Find where the given text appears and provide that cell's center as (X, Y) coordinate. 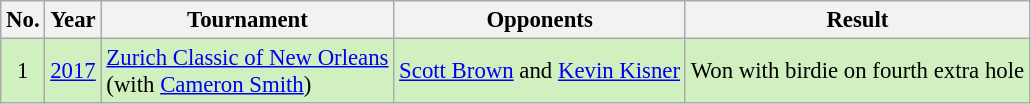
Zurich Classic of New Orleans(with Cameron Smith) (248, 72)
Result (857, 20)
Opponents (540, 20)
1 (23, 72)
2017 (73, 72)
Tournament (248, 20)
Scott Brown and Kevin Kisner (540, 72)
Year (73, 20)
No. (23, 20)
Won with birdie on fourth extra hole (857, 72)
